Locate the cell with the specified text and output its (X, Y) center coordinate. 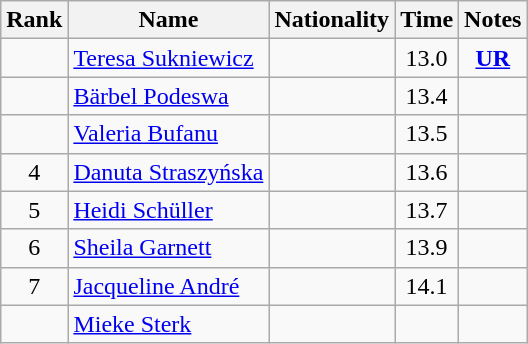
UR (493, 58)
Valeria Bufanu (168, 134)
Rank (34, 20)
Nationality (332, 20)
5 (34, 210)
Teresa Sukniewicz (168, 58)
Sheila Garnett (168, 248)
13.7 (427, 210)
13.5 (427, 134)
7 (34, 286)
Mieke Sterk (168, 324)
Heidi Schüller (168, 210)
Jacqueline André (168, 286)
6 (34, 248)
Danuta Straszyńska (168, 172)
Name (168, 20)
13.0 (427, 58)
13.4 (427, 96)
13.9 (427, 248)
14.1 (427, 286)
13.6 (427, 172)
Notes (493, 20)
Bärbel Podeswa (168, 96)
Time (427, 20)
4 (34, 172)
